Provide the (X, Y) coordinate of the cell's center where the given text is located.  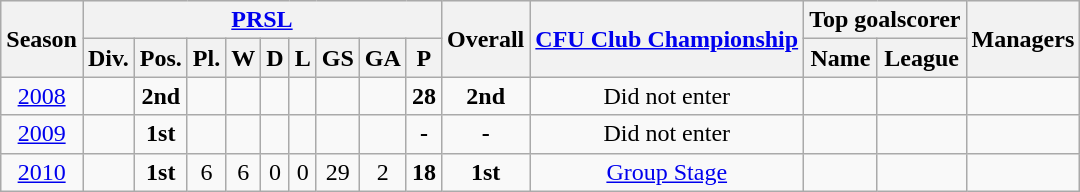
GA (382, 58)
Div. (108, 58)
L (302, 58)
28 (424, 96)
Managers (1023, 39)
Group Stage (667, 172)
League (922, 58)
PRSL (262, 20)
GS (338, 58)
18 (424, 172)
2010 (42, 172)
CFU Club Championship (667, 39)
2009 (42, 134)
29 (338, 172)
P (424, 58)
2008 (42, 96)
Name (841, 58)
Pl. (206, 58)
Top goalscorer (885, 20)
Season (42, 39)
D (275, 58)
2 (382, 172)
W (244, 58)
Pos. (160, 58)
Overall (485, 39)
